Detect which cell encompasses the target text, then output its [X, Y] center coordinate. 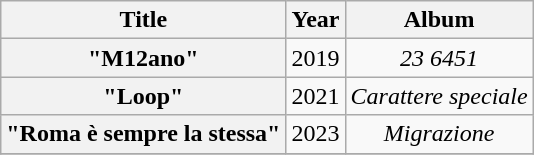
Title [144, 20]
Migrazione [439, 134]
Year [316, 20]
Album [439, 20]
23 6451 [439, 58]
"M12ano" [144, 58]
2023 [316, 134]
"Roma è sempre la stessa" [144, 134]
Carattere speciale [439, 96]
2019 [316, 58]
"Loop" [144, 96]
2021 [316, 96]
